Search for the cell housing the specified text and yield its (X, Y) center coordinate. 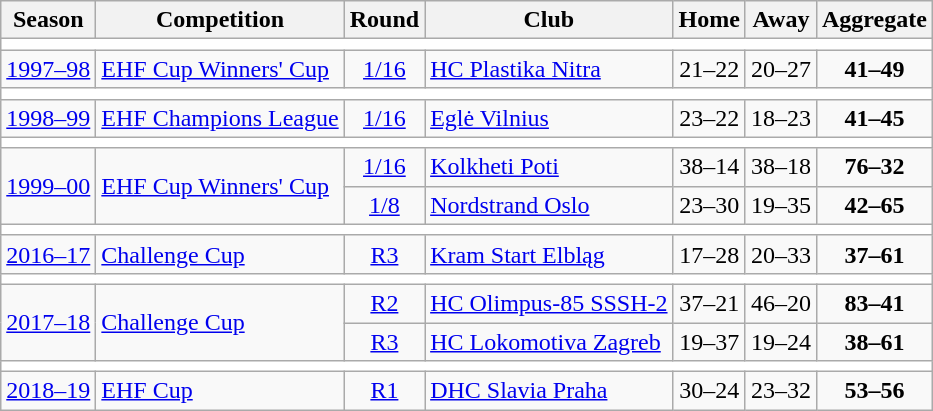
18–23 (780, 118)
HC Lokomotiva Zagreb (549, 341)
2017–18 (48, 322)
19–35 (780, 205)
41–45 (874, 118)
30–24 (709, 391)
37–21 (709, 303)
EHF Champions League (220, 118)
R1 (384, 391)
Home (709, 20)
HC Olimpus-85 SSSH-2 (549, 303)
Eglė Vilnius (549, 118)
HC Plastika Nitra (549, 69)
2018–19 (48, 391)
Competition (220, 20)
2016–17 (48, 254)
42–65 (874, 205)
Season (48, 20)
20–33 (780, 254)
Round (384, 20)
19–37 (709, 341)
Aggregate (874, 20)
38–61 (874, 341)
38–18 (780, 167)
Kram Start Elbląg (549, 254)
Nordstrand Oslo (549, 205)
21–22 (709, 69)
23–22 (709, 118)
23–32 (780, 391)
17–28 (709, 254)
DHC Slavia Praha (549, 391)
Club (549, 20)
Away (780, 20)
37–61 (874, 254)
1997–98 (48, 69)
41–49 (874, 69)
23–30 (709, 205)
19–24 (780, 341)
83–41 (874, 303)
1998–99 (48, 118)
EHF Cup (220, 391)
53–56 (874, 391)
76–32 (874, 167)
38–14 (709, 167)
R2 (384, 303)
1999–00 (48, 186)
Kolkheti Poti (549, 167)
20–27 (780, 69)
46–20 (780, 303)
1/8 (384, 205)
